Detect which cell encompasses the target text, then output its (x, y) center coordinate. 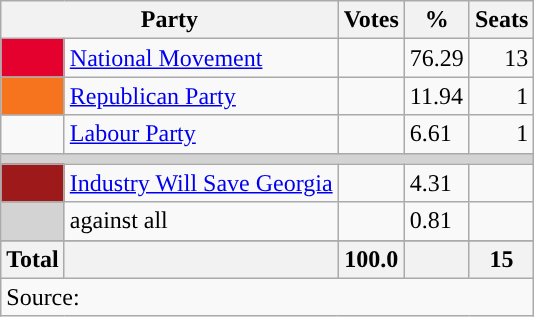
against all (201, 221)
Seats (501, 20)
Labour Party (201, 134)
0.81 (436, 221)
Total (33, 259)
National Movement (201, 58)
Source: (268, 297)
15 (501, 259)
Republican Party (201, 96)
Party (170, 20)
6.61 (436, 134)
Votes (371, 20)
% (436, 20)
11.94 (436, 96)
100.0 (371, 259)
4.31 (436, 183)
Industry Will Save Georgia (201, 183)
76.29 (436, 58)
13 (501, 58)
